Locate the cell with the specified text and output its (X, Y) center coordinate. 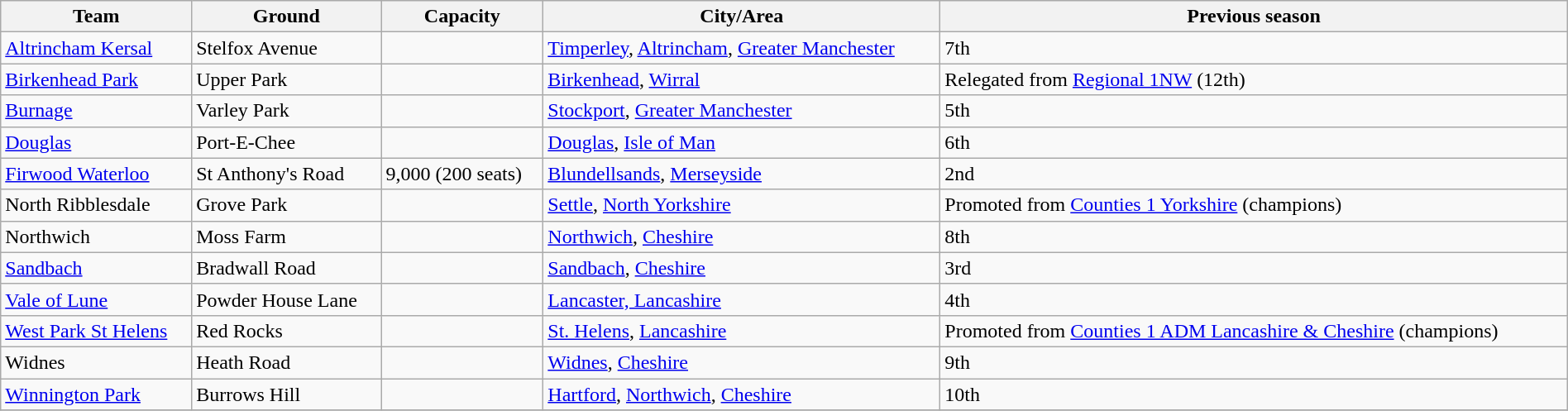
8th (1254, 237)
Relegated from Regional 1NW (12th) (1254, 79)
6th (1254, 142)
Promoted from Counties 1 ADM Lancashire & Cheshire (champions) (1254, 331)
Burnage (96, 111)
Heath Road (286, 362)
Vale of Lune (96, 299)
North Ribblesdale (96, 205)
Timperley, Altrincham, Greater Manchester (742, 48)
Widnes (96, 362)
3rd (1254, 268)
Birkenhead, Wirral (742, 79)
Upper Park (286, 79)
4th (1254, 299)
Stelfox Avenue (286, 48)
Bradwall Road (286, 268)
West Park St Helens (96, 331)
7th (1254, 48)
Previous season (1254, 17)
Stockport, Greater Manchester (742, 111)
Grove Park (286, 205)
Firwood Waterloo (96, 174)
Hartford, Northwich, Cheshire (742, 394)
Settle, North Yorkshire (742, 205)
Altrincham Kersal (96, 48)
Moss Farm (286, 237)
Douglas, Isle of Man (742, 142)
Powder House Lane (286, 299)
Burrows Hill (286, 394)
Port-E-Chee (286, 142)
Varley Park (286, 111)
Birkenhead Park (96, 79)
Douglas (96, 142)
10th (1254, 394)
St Anthony's Road (286, 174)
Red Rocks (286, 331)
Northwich, Cheshire (742, 237)
Team (96, 17)
2nd (1254, 174)
9th (1254, 362)
Northwich (96, 237)
Capacity (462, 17)
Widnes, Cheshire (742, 362)
Winnington Park (96, 394)
Promoted from Counties 1 Yorkshire (champions) (1254, 205)
Sandbach (96, 268)
5th (1254, 111)
Blundellsands, Merseyside (742, 174)
Lancaster, Lancashire (742, 299)
St. Helens, Lancashire (742, 331)
9,000 (200 seats) (462, 174)
Sandbach, Cheshire (742, 268)
Ground (286, 17)
City/Area (742, 17)
